Capture the cell that displays the provided text and extract its (x, y) central coordinate. 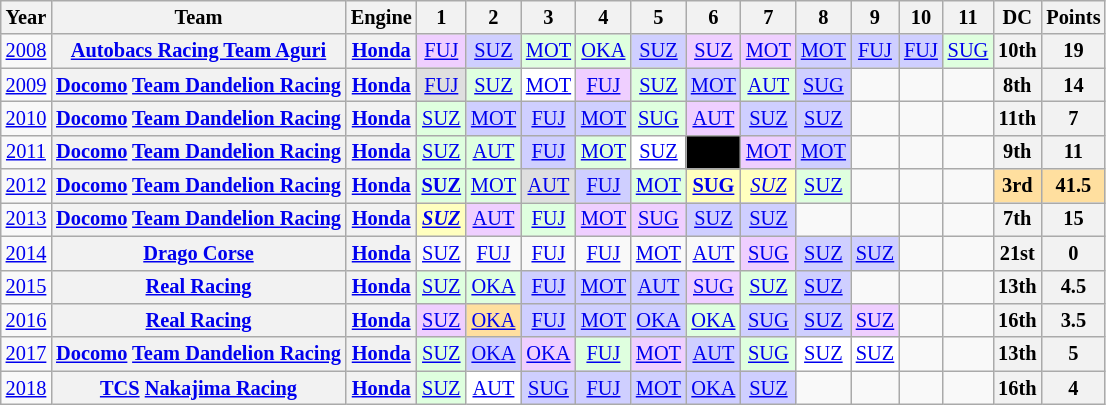
3.5 (1073, 320)
10 (921, 17)
7th (1017, 219)
2018 (26, 388)
2010 (26, 118)
2015 (26, 287)
14 (1073, 85)
4.5 (1073, 287)
6 (714, 17)
Year (26, 17)
8 (824, 17)
3rd (1017, 186)
Autobacs Racing Team Aguri (198, 51)
2016 (26, 320)
2011 (26, 152)
Engine (382, 17)
9 (875, 17)
DC (1017, 17)
Drago Corse (198, 253)
TCS Nakajima Racing (198, 388)
2014 (26, 253)
11th (1017, 118)
10th (1017, 51)
1 (442, 17)
2013 (26, 219)
0 (1073, 253)
9th (1017, 152)
2008 (26, 51)
19 (1073, 51)
8th (1017, 85)
3 (548, 17)
2017 (26, 354)
Points (1073, 17)
2 (494, 17)
41.5 (1073, 186)
21st (1017, 253)
2012 (26, 186)
Team (198, 17)
15 (1073, 219)
2009 (26, 85)
